Search for the cell housing the specified text and yield its (X, Y) center coordinate. 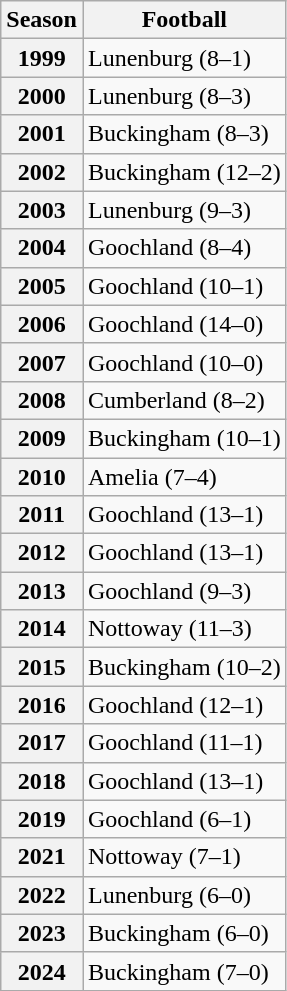
Goochland (14–0) (184, 324)
Goochland (11–1) (184, 743)
Goochland (8–4) (184, 248)
2005 (42, 286)
2016 (42, 705)
2011 (42, 515)
Goochland (12–1) (184, 705)
Lunenburg (8–3) (184, 96)
Goochland (9–3) (184, 591)
Lunenburg (6–0) (184, 895)
2013 (42, 591)
Cumberland (8–2) (184, 400)
Goochland (10–1) (184, 286)
2004 (42, 248)
2021 (42, 857)
2003 (42, 210)
Goochland (6–1) (184, 819)
2024 (42, 971)
Buckingham (6–0) (184, 933)
2019 (42, 819)
Nottoway (7–1) (184, 857)
Buckingham (8–3) (184, 134)
Goochland (10–0) (184, 362)
2007 (42, 362)
Season (42, 20)
2008 (42, 400)
Buckingham (10–2) (184, 667)
2006 (42, 324)
Nottoway (11–3) (184, 629)
2009 (42, 438)
Buckingham (10–1) (184, 438)
2023 (42, 933)
Buckingham (12–2) (184, 172)
Buckingham (7–0) (184, 971)
2014 (42, 629)
2012 (42, 553)
2001 (42, 134)
Lunenburg (8–1) (184, 58)
2015 (42, 667)
2022 (42, 895)
2002 (42, 172)
Lunenburg (9–3) (184, 210)
1999 (42, 58)
2017 (42, 743)
2010 (42, 477)
2000 (42, 96)
2018 (42, 781)
Amelia (7–4) (184, 477)
Football (184, 20)
